Determine the [x, y] coordinate at the center of the cell enclosing the given text.  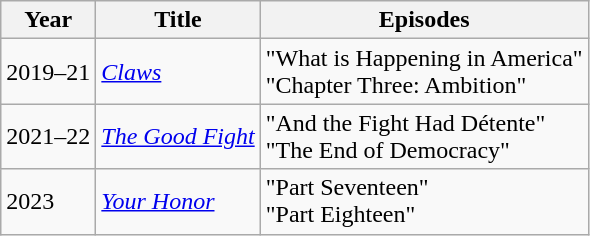
"What is Happening in America" "Chapter Three: Ambition" [424, 72]
"And the Fight Had Détente" "The End of Democracy" [424, 136]
Claws [178, 72]
"Part Seventeen" "Part Eighteen" [424, 202]
Your Honor [178, 202]
2023 [48, 202]
2021–22 [48, 136]
Title [178, 20]
Episodes [424, 20]
2019–21 [48, 72]
Year [48, 20]
The Good Fight [178, 136]
